Search for the cell housing the specified text and yield its [X, Y] center coordinate. 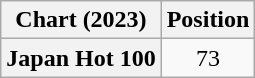
Chart (2023) [81, 20]
Japan Hot 100 [81, 58]
Position [208, 20]
73 [208, 58]
